Extract the [x, y] coordinate from the center of the cell holding the provided text.  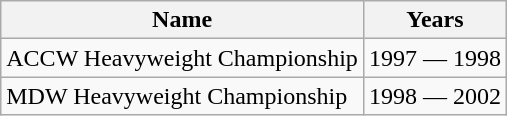
ACCW Heavyweight Championship [182, 58]
1997 — 1998 [434, 58]
Name [182, 20]
Years [434, 20]
1998 — 2002 [434, 96]
MDW Heavyweight Championship [182, 96]
